Scan for the cell matching the given text and deliver its [X, Y] coordinate at center. 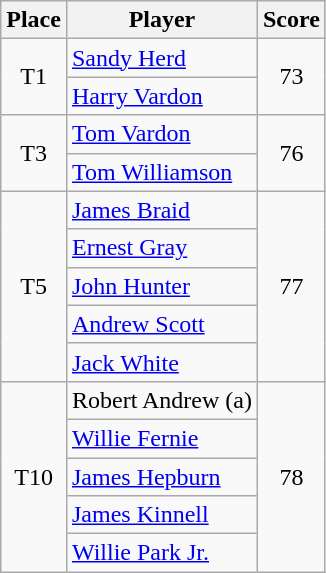
Robert Andrew (a) [162, 400]
77 [291, 286]
Willie Fernie [162, 438]
Willie Park Jr. [162, 553]
T3 [34, 153]
James Kinnell [162, 515]
Harry Vardon [162, 96]
Score [291, 20]
Tom Vardon [162, 134]
James Braid [162, 210]
Player [162, 20]
Sandy Herd [162, 58]
73 [291, 77]
John Hunter [162, 286]
78 [291, 476]
Ernest Gray [162, 248]
Jack White [162, 362]
T10 [34, 476]
Tom Williamson [162, 172]
T1 [34, 77]
James Hepburn [162, 477]
76 [291, 153]
T5 [34, 286]
Andrew Scott [162, 324]
Place [34, 20]
